Locate the cell with the specified text and output its (X, Y) center coordinate. 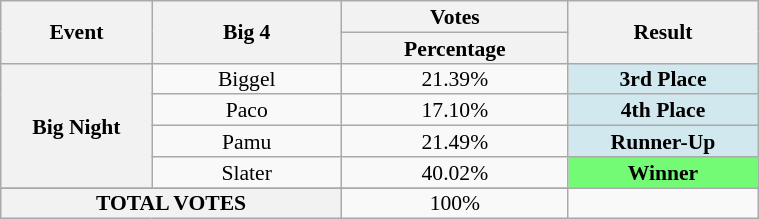
Big Night (76, 125)
17.10% (454, 110)
Percentage (454, 48)
40.02% (454, 172)
TOTAL VOTES (172, 204)
Paco (246, 110)
Runner-Up (662, 142)
Votes (454, 16)
Biggel (246, 78)
Winner (662, 172)
21.49% (454, 142)
Slater (246, 172)
Result (662, 32)
21.39% (454, 78)
100% (454, 204)
Event (76, 32)
3rd Place (662, 78)
Big 4 (246, 32)
4th Place (662, 110)
Pamu (246, 142)
